For the text-containing cell, return its midpoint in (X, Y) coordinate format. 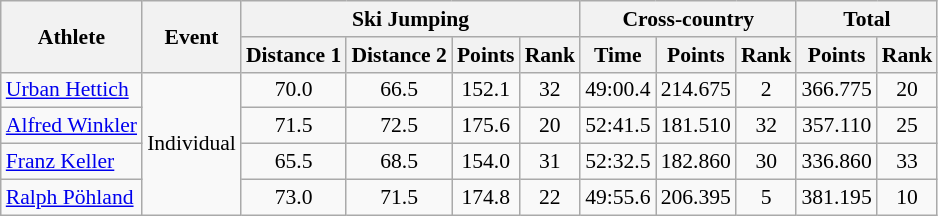
214.675 (696, 90)
Individual (192, 143)
206.395 (696, 197)
Alfred Winkler (72, 126)
72.5 (398, 126)
30 (766, 162)
2 (766, 90)
182.860 (696, 162)
68.5 (398, 162)
Cross-country (688, 19)
357.110 (836, 126)
Distance 2 (398, 55)
66.5 (398, 90)
154.0 (486, 162)
Ski Jumping (410, 19)
175.6 (486, 126)
366.775 (836, 90)
336.860 (836, 162)
Event (192, 36)
Franz Keller (72, 162)
Total (866, 19)
49:00.4 (618, 90)
Ralph Pöhland (72, 197)
33 (908, 162)
73.0 (294, 197)
Time (618, 55)
22 (550, 197)
152.1 (486, 90)
5 (766, 197)
52:32.5 (618, 162)
Distance 1 (294, 55)
70.0 (294, 90)
65.5 (294, 162)
52:41.5 (618, 126)
Urban Hettich (72, 90)
381.195 (836, 197)
Athlete (72, 36)
49:55.6 (618, 197)
174.8 (486, 197)
31 (550, 162)
181.510 (696, 126)
25 (908, 126)
10 (908, 197)
